Provide the (x, y) coordinate of the cell's center where the given text is located.  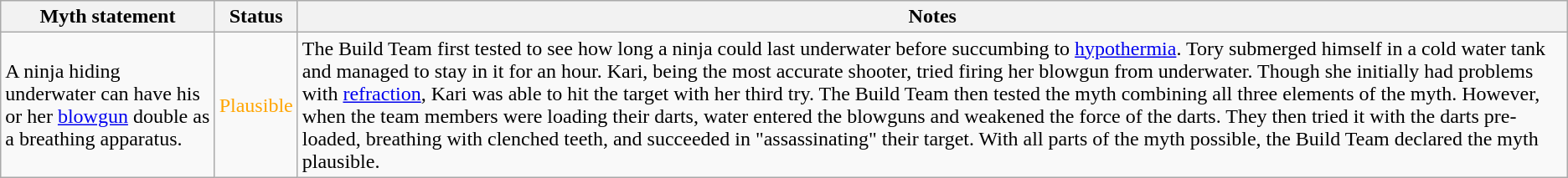
Notes (932, 17)
Status (256, 17)
Myth statement (107, 17)
Plausible (256, 105)
A ninja hiding underwater can have his or her blowgun double as a breathing apparatus. (107, 105)
